Determine the (X, Y) coordinate at the center of the cell enclosing the given text.  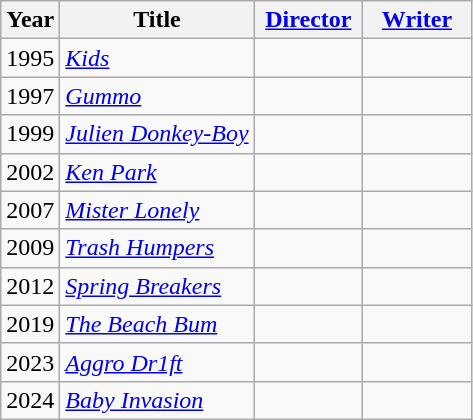
2023 (30, 362)
2019 (30, 324)
2012 (30, 286)
Year (30, 20)
1995 (30, 58)
2024 (30, 400)
Kids (157, 58)
Aggro Dr1ft (157, 362)
Ken Park (157, 172)
2009 (30, 248)
Gummo (157, 96)
The Beach Bum (157, 324)
Title (157, 20)
Baby Invasion (157, 400)
2002 (30, 172)
Julien Donkey-Boy (157, 134)
Writer (418, 20)
Director (308, 20)
1999 (30, 134)
Trash Humpers (157, 248)
Spring Breakers (157, 286)
2007 (30, 210)
1997 (30, 96)
Mister Lonely (157, 210)
